Return the [X, Y] coordinate for the center point of the cell that contains the specified text.  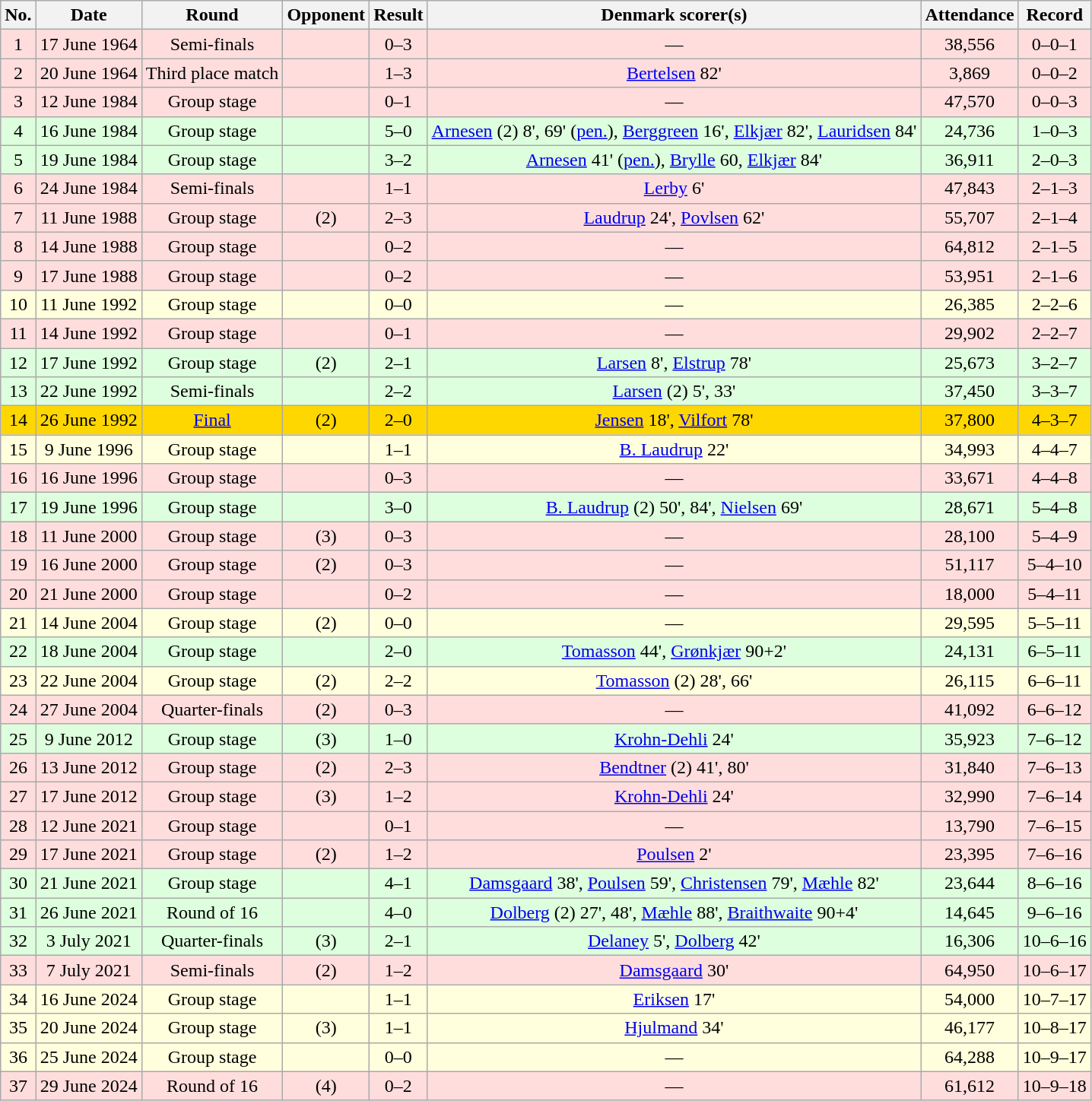
5–0 [398, 131]
5–4–9 [1054, 536]
Attendance [970, 15]
2–0–3 [1054, 160]
17 June 1992 [88, 363]
14 June 2004 [88, 623]
Record [1054, 15]
37 [18, 1086]
61,612 [970, 1086]
31 [18, 912]
23 [18, 681]
10 [18, 304]
41,092 [970, 709]
26 June 1992 [88, 420]
24,736 [970, 131]
6–5–11 [1054, 652]
2–1–5 [1054, 246]
16 June 1984 [88, 131]
6 [18, 189]
5 [18, 160]
47,843 [970, 189]
8 [18, 246]
Opponent [326, 15]
15 [18, 449]
25 [18, 738]
27 June 2004 [88, 709]
16 [18, 478]
9 June 1996 [88, 449]
32,990 [970, 796]
4–0 [398, 912]
36 [18, 1057]
Poulsen 2' [674, 855]
35,923 [970, 738]
4–4–8 [1054, 478]
2 [18, 73]
6–6–12 [1054, 709]
25 June 2024 [88, 1057]
16 June 2024 [88, 999]
4–1 [398, 884]
Hjulmand 34' [674, 1028]
No. [18, 15]
16,306 [970, 941]
3–0 [398, 507]
5–4–8 [1054, 507]
29,902 [970, 333]
(4) [326, 1086]
16 June 1996 [88, 478]
64,288 [970, 1057]
47,570 [970, 102]
25,673 [970, 363]
64,950 [970, 970]
31,840 [970, 767]
27 [18, 796]
18,000 [970, 594]
24,131 [970, 652]
5–4–10 [1054, 565]
17 June 2012 [88, 796]
9–6–16 [1054, 912]
Tomasson (2) 28', 66' [674, 681]
10–9–17 [1054, 1057]
1–3 [398, 73]
26,115 [970, 681]
3–2 [398, 160]
11 June 2000 [88, 536]
1–0–3 [1054, 131]
1–0 [398, 738]
46,177 [970, 1028]
Dolberg (2) 27', 48', Mæhle 88', Braithwaite 90+4' [674, 912]
10–6–16 [1054, 941]
55,707 [970, 217]
3–3–7 [1054, 392]
1 [18, 44]
3 July 2021 [88, 941]
21 [18, 623]
13 June 2012 [88, 767]
14 [18, 420]
Round [212, 15]
Eriksen 17' [674, 999]
7–6–13 [1054, 767]
37,450 [970, 392]
23,395 [970, 855]
19 June 1984 [88, 160]
Lerby 6' [674, 189]
11 June 1988 [88, 217]
Larsen (2) 5', 33' [674, 392]
37,800 [970, 420]
7 July 2021 [88, 970]
Denmark scorer(s) [674, 15]
19 [18, 565]
21 June 2021 [88, 884]
20 June 2024 [88, 1028]
B. Laudrup 22' [674, 449]
Tomasson 44', Grønkjær 90+2' [674, 652]
5–4–11 [1054, 594]
28,671 [970, 507]
28,100 [970, 536]
33 [18, 970]
7–6–15 [1054, 825]
Delaney 5', Dolberg 42' [674, 941]
11 [18, 333]
17 June 1964 [88, 44]
36,911 [970, 160]
3 [18, 102]
4–4–7 [1054, 449]
12 June 2021 [88, 825]
22 [18, 652]
20 [18, 594]
Bendtner (2) 41', 80' [674, 767]
38,556 [970, 44]
29,595 [970, 623]
17 June 2021 [88, 855]
Jensen 18', Vilfort 78' [674, 420]
10–6–17 [1054, 970]
12 June 1984 [88, 102]
Arnesen (2) 8', 69' (pen.), Berggreen 16', Elkjær 82', Lauridsen 84' [674, 131]
7 [18, 217]
0–0–2 [1054, 73]
35 [18, 1028]
13 [18, 392]
Damsgaard 38', Poulsen 59', Christensen 79', Mæhle 82' [674, 884]
16 June 2000 [88, 565]
10–7–17 [1054, 999]
Arnesen 41' (pen.), Brylle 60, Elkjær 84' [674, 160]
34,993 [970, 449]
14 June 1992 [88, 333]
2–2–7 [1054, 333]
Larsen 8', Elstrup 78' [674, 363]
18 June 2004 [88, 652]
64,812 [970, 246]
26 [18, 767]
Bertelsen 82' [674, 73]
24 [18, 709]
20 June 1964 [88, 73]
53,951 [970, 275]
34 [18, 999]
29 [18, 855]
2–1–3 [1054, 189]
24 June 1984 [88, 189]
4 [18, 131]
Date [88, 15]
22 June 1992 [88, 392]
54,000 [970, 999]
29 June 2024 [88, 1086]
22 June 2004 [88, 681]
51,117 [970, 565]
6–6–11 [1054, 681]
0–0–1 [1054, 44]
Third place match [212, 73]
11 June 1992 [88, 304]
Final [212, 420]
21 June 2000 [88, 594]
Damsgaard 30' [674, 970]
5–5–11 [1054, 623]
2–2–6 [1054, 304]
13,790 [970, 825]
14 June 1988 [88, 246]
2–1–4 [1054, 217]
14,645 [970, 912]
B. Laudrup (2) 50', 84', Nielsen 69' [674, 507]
26,385 [970, 304]
8–6–16 [1054, 884]
32 [18, 941]
26 June 2021 [88, 912]
7–6–16 [1054, 855]
4–3–7 [1054, 420]
23,644 [970, 884]
17 June 1988 [88, 275]
10–8–17 [1054, 1028]
3,869 [970, 73]
7–6–14 [1054, 796]
19 June 1996 [88, 507]
9 June 2012 [88, 738]
17 [18, 507]
30 [18, 884]
3–2–7 [1054, 363]
9 [18, 275]
28 [18, 825]
18 [18, 536]
10–9–18 [1054, 1086]
2–1–6 [1054, 275]
Result [398, 15]
12 [18, 363]
7–6–12 [1054, 738]
Laudrup 24', Povlsen 62' [674, 217]
33,671 [970, 478]
0–0–3 [1054, 102]
